Find where the given text appears and provide that cell's center as [X, Y] coordinate. 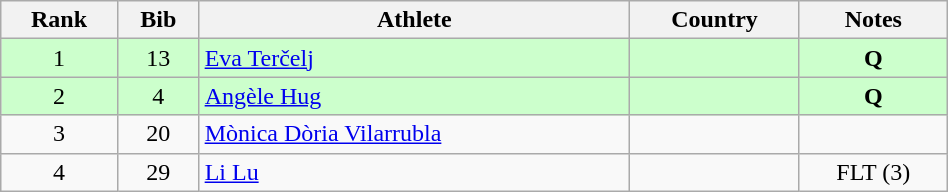
Angèle Hug [414, 96]
20 [158, 134]
Mònica Dòria Vilarrubla [414, 134]
13 [158, 58]
Athlete [414, 20]
Rank [60, 20]
Eva Terčelj [414, 58]
2 [60, 96]
FLT (3) [873, 172]
Country [715, 20]
3 [60, 134]
Notes [873, 20]
Li Lu [414, 172]
1 [60, 58]
Bib [158, 20]
29 [158, 172]
